Locate the cell with the specified text and output its (x, y) center coordinate. 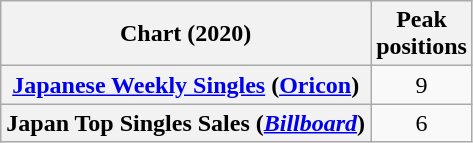
Japan Top Singles Sales (Billboard) (186, 123)
9 (422, 85)
6 (422, 123)
Japanese Weekly Singles (Oricon) (186, 85)
Chart (2020) (186, 34)
Peakpositions (422, 34)
